Return the (X, Y) coordinate for the center point of the cell that contains the specified text.  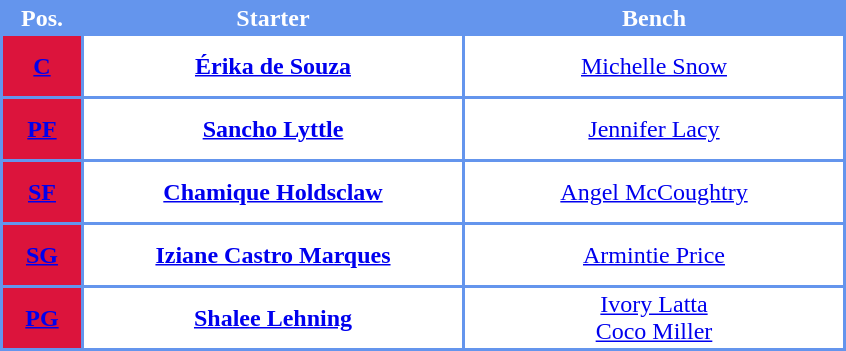
Jennifer Lacy (654, 129)
SF (42, 192)
Bench (654, 18)
Shalee Lehning (273, 318)
Michelle Snow (654, 66)
PG (42, 318)
Sancho Lyttle (273, 129)
Chamique Holdsclaw (273, 192)
Pos. (42, 18)
Starter (273, 18)
Iziane Castro Marques (273, 255)
Angel McCoughtry (654, 192)
PF (42, 129)
Érika de Souza (273, 66)
Ivory LattaCoco Miller (654, 318)
Armintie Price (654, 255)
C (42, 66)
SG (42, 255)
